Provide the [X, Y] coordinate of the cell's center where the given text is located.  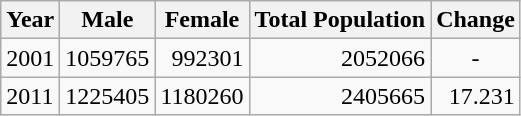
- [476, 58]
Year [30, 20]
2011 [30, 96]
17.231 [476, 96]
Female [202, 20]
Total Population [340, 20]
Change [476, 20]
1059765 [108, 58]
2405665 [340, 96]
Male [108, 20]
2052066 [340, 58]
1225405 [108, 96]
2001 [30, 58]
992301 [202, 58]
1180260 [202, 96]
